Determine the [x, y] coordinate at the center of the cell enclosing the given text.  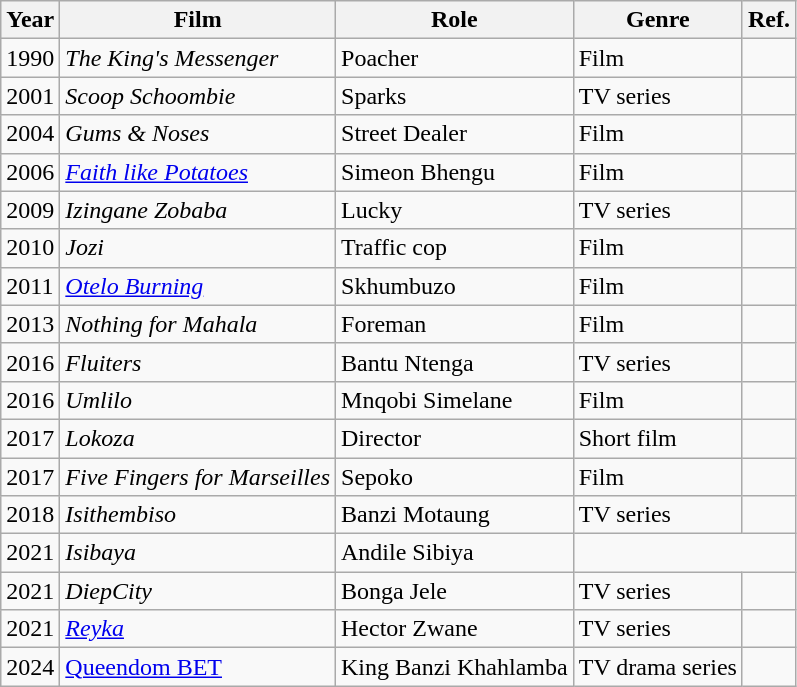
Banzi Motaung [455, 515]
Genre [658, 20]
Lokoza [198, 438]
Role [455, 20]
Lucky [455, 210]
Mnqobi Simelane [455, 400]
Skhumbuzo [455, 286]
2004 [30, 134]
Short film [658, 438]
DiepCity [198, 591]
Nothing for Mahala [198, 324]
Jozi [198, 248]
The King's Messenger [198, 58]
2024 [30, 667]
Five Fingers for Marseilles [198, 477]
Ref. [768, 20]
King Banzi Khahlamba [455, 667]
2009 [30, 210]
Isibaya [198, 553]
Isithembiso [198, 515]
Poacher [455, 58]
Fluiters [198, 362]
Queendom BET [198, 667]
Otelo Burning [198, 286]
Year [30, 20]
Izingane Zobaba [198, 210]
Bantu Ntenga [455, 362]
Sparks [455, 96]
2001 [30, 96]
Gums & Noses [198, 134]
Foreman [455, 324]
Simeon Bhengu [455, 172]
Scoop Schoombie [198, 96]
Director [455, 438]
Andile Sibiya [455, 553]
Faith like Potatoes [198, 172]
Hector Zwane [455, 629]
2010 [30, 248]
Bonga Jele [455, 591]
Umlilo [198, 400]
TV drama series [658, 667]
2006 [30, 172]
Reyka [198, 629]
Street Dealer [455, 134]
2011 [30, 286]
2013 [30, 324]
2018 [30, 515]
Sepoko [455, 477]
Traffic cop [455, 248]
1990 [30, 58]
